Output the (X, Y) coordinate of the center of the cell containing the given text.  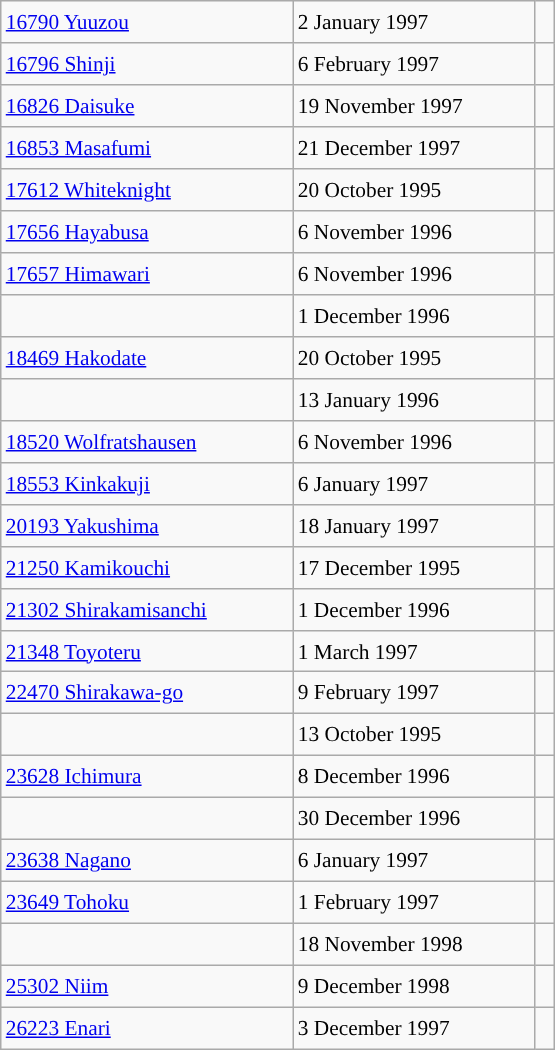
22470 Shirakawa-go (147, 693)
16853 Masafumi (147, 148)
21302 Shirakamisanchi (147, 609)
17656 Hayabusa (147, 232)
21348 Toyoteru (147, 651)
18469 Hakodate (147, 358)
1 March 1997 (414, 651)
17612 Whiteknight (147, 190)
18 November 1998 (414, 945)
21 December 1997 (414, 148)
19 November 1997 (414, 106)
6 February 1997 (414, 64)
16826 Daisuke (147, 106)
13 October 1995 (414, 735)
26223 Enari (147, 1028)
17657 Himawari (147, 274)
16796 Shinji (147, 64)
18 January 1997 (414, 525)
9 December 1998 (414, 986)
23649 Tohoku (147, 903)
3 December 1997 (414, 1028)
20193 Yakushima (147, 525)
16790 Yuuzou (147, 22)
2 January 1997 (414, 22)
21250 Kamikouchi (147, 567)
23628 Ichimura (147, 777)
30 December 1996 (414, 819)
25302 Niim (147, 986)
8 December 1996 (414, 777)
13 January 1996 (414, 399)
18520 Wolfratshausen (147, 441)
23638 Nagano (147, 861)
1 February 1997 (414, 903)
18553 Kinkakuji (147, 483)
17 December 1995 (414, 567)
9 February 1997 (414, 693)
